Locate the cell with the specified text and output its [X, Y] center coordinate. 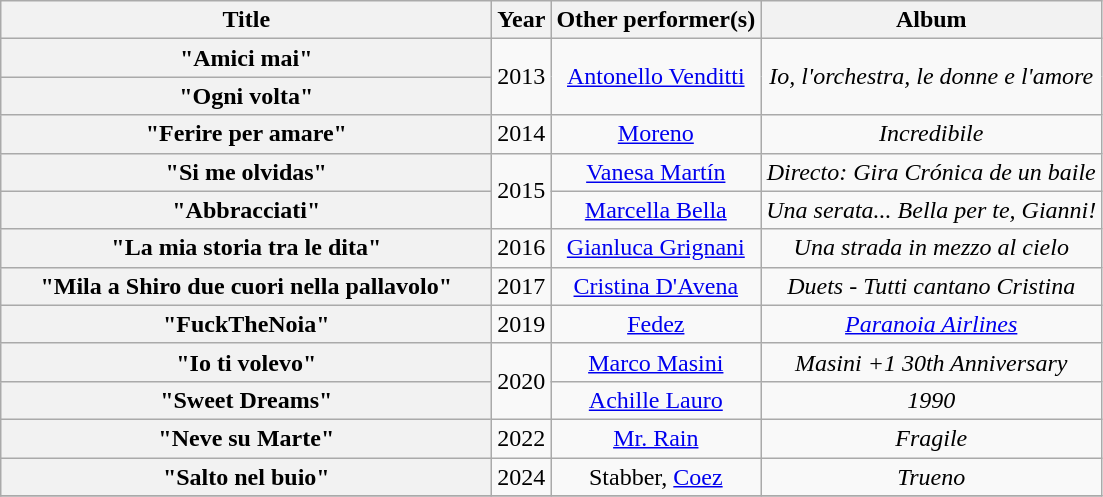
2022 [522, 438]
Other performer(s) [656, 20]
Year [522, 20]
Paranoia Airlines [932, 324]
Title [246, 20]
"Abbracciati" [246, 210]
2019 [522, 324]
Gianluca Grignani [656, 248]
"Si me olvidas" [246, 172]
Trueno [932, 477]
Mr. Rain [656, 438]
Antonello Venditti [656, 77]
"Ogni volta" [246, 96]
2013 [522, 77]
Fedez [656, 324]
2015 [522, 191]
Cristina D'Avena [656, 286]
Incredibile [932, 134]
"Neve su Marte" [246, 438]
2020 [522, 381]
Io, l'orchestra, le donne e l'amore [932, 77]
"Ferire per amare" [246, 134]
Una strada in mezzo al cielo [932, 248]
Fragile [932, 438]
"Sweet Dreams" [246, 400]
2024 [522, 477]
"FuckTheNoia" [246, 324]
Marcella Bella [656, 210]
"La mia storia tra le dita" [246, 248]
"Amici mai" [246, 58]
Achille Lauro [656, 400]
Moreno [656, 134]
2016 [522, 248]
Vanesa Martín [656, 172]
2014 [522, 134]
Directo: Gira Crónica de un baile [932, 172]
Album [932, 20]
Duets - Tutti cantano Cristina [932, 286]
Stabber, Coez [656, 477]
1990 [932, 400]
Una serata... Bella per te, Gianni! [932, 210]
2017 [522, 286]
"Salto nel buio" [246, 477]
Marco Masini [656, 362]
"Mila a Shiro due cuori nella pallavolo" [246, 286]
"Io ti volevo" [246, 362]
Masini +1 30th Anniversary [932, 362]
